Capture the cell that displays the provided text and extract its [x, y] central coordinate. 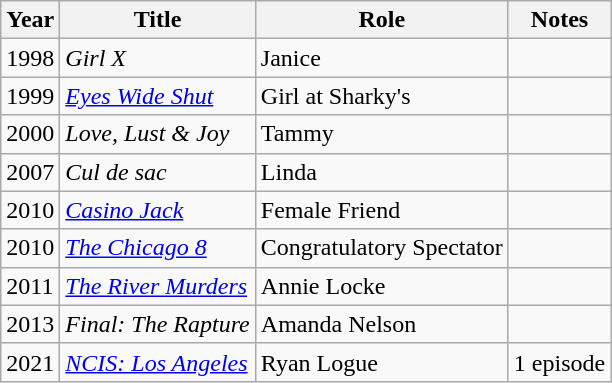
2000 [30, 134]
2013 [30, 324]
Amanda Nelson [382, 324]
Ryan Logue [382, 362]
2021 [30, 362]
2007 [30, 172]
Annie Locke [382, 286]
Title [158, 20]
2011 [30, 286]
Year [30, 20]
Girl at Sharky's [382, 96]
Girl X [158, 58]
The Chicago 8 [158, 248]
NCIS: Los Angeles [158, 362]
Linda [382, 172]
Female Friend [382, 210]
Janice [382, 58]
Cul de sac [158, 172]
1998 [30, 58]
Notes [559, 20]
1 episode [559, 362]
Congratulatory Spectator [382, 248]
Casino Jack [158, 210]
Role [382, 20]
1999 [30, 96]
Eyes Wide Shut [158, 96]
Tammy [382, 134]
Love, Lust & Joy [158, 134]
The River Murders [158, 286]
Final: The Rapture [158, 324]
